Detect which cell encompasses the target text, then output its [x, y] center coordinate. 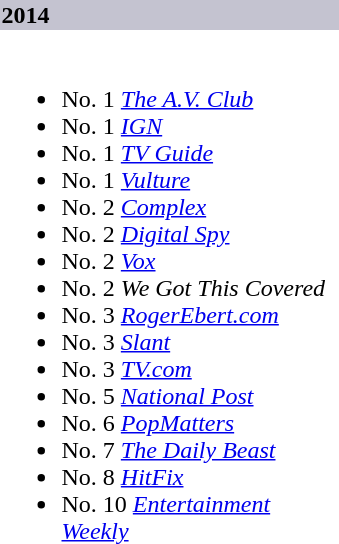
2014 [170, 15]
